Find where the given text appears and provide that cell's center as [x, y] coordinate. 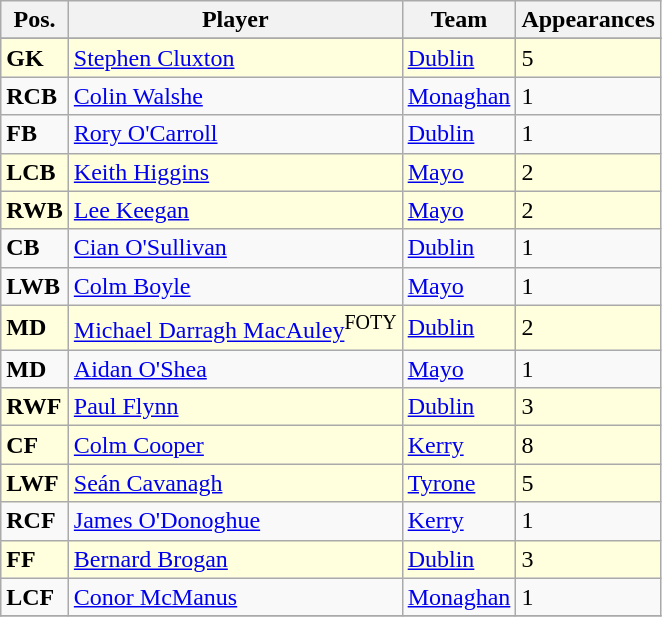
Colm Cooper [235, 445]
LCF [35, 597]
LWF [35, 483]
Conor McManus [235, 597]
Rory O'Carroll [235, 134]
Seán Cavanagh [235, 483]
Player [235, 20]
Michael Darragh MacAuleyFOTY [235, 328]
LCB [35, 172]
CB [35, 248]
Team [459, 20]
Lee Keegan [235, 210]
RWF [35, 407]
Stephen Cluxton [235, 58]
RWB [35, 210]
Tyrone [459, 483]
CF [35, 445]
James O'Donoghue [235, 521]
LWB [35, 286]
FF [35, 559]
Aidan O'Shea [235, 369]
Appearances [588, 20]
8 [588, 445]
Colin Walshe [235, 96]
GK [35, 58]
Colm Boyle [235, 286]
RCB [35, 96]
Keith Higgins [235, 172]
Bernard Brogan [235, 559]
FB [35, 134]
Cian O'Sullivan [235, 248]
Pos. [35, 20]
Paul Flynn [235, 407]
RCF [35, 521]
